Find where the given text appears and provide that cell's center as (X, Y) coordinate. 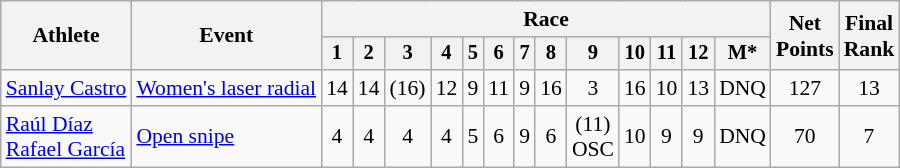
Raúl DíazRafael García (66, 136)
FinalRank (870, 36)
Open snipe (226, 136)
(16) (408, 88)
(11)OSC (593, 136)
Women's laser radial (226, 88)
2 (369, 54)
M* (742, 54)
127 (805, 88)
Event (226, 36)
1 (337, 54)
8 (551, 54)
Athlete (66, 36)
NetPoints (805, 36)
Sanlay Castro (66, 88)
70 (805, 136)
Race (546, 19)
